From the cell containing the given text, extract its center point as (X, Y) coordinate. 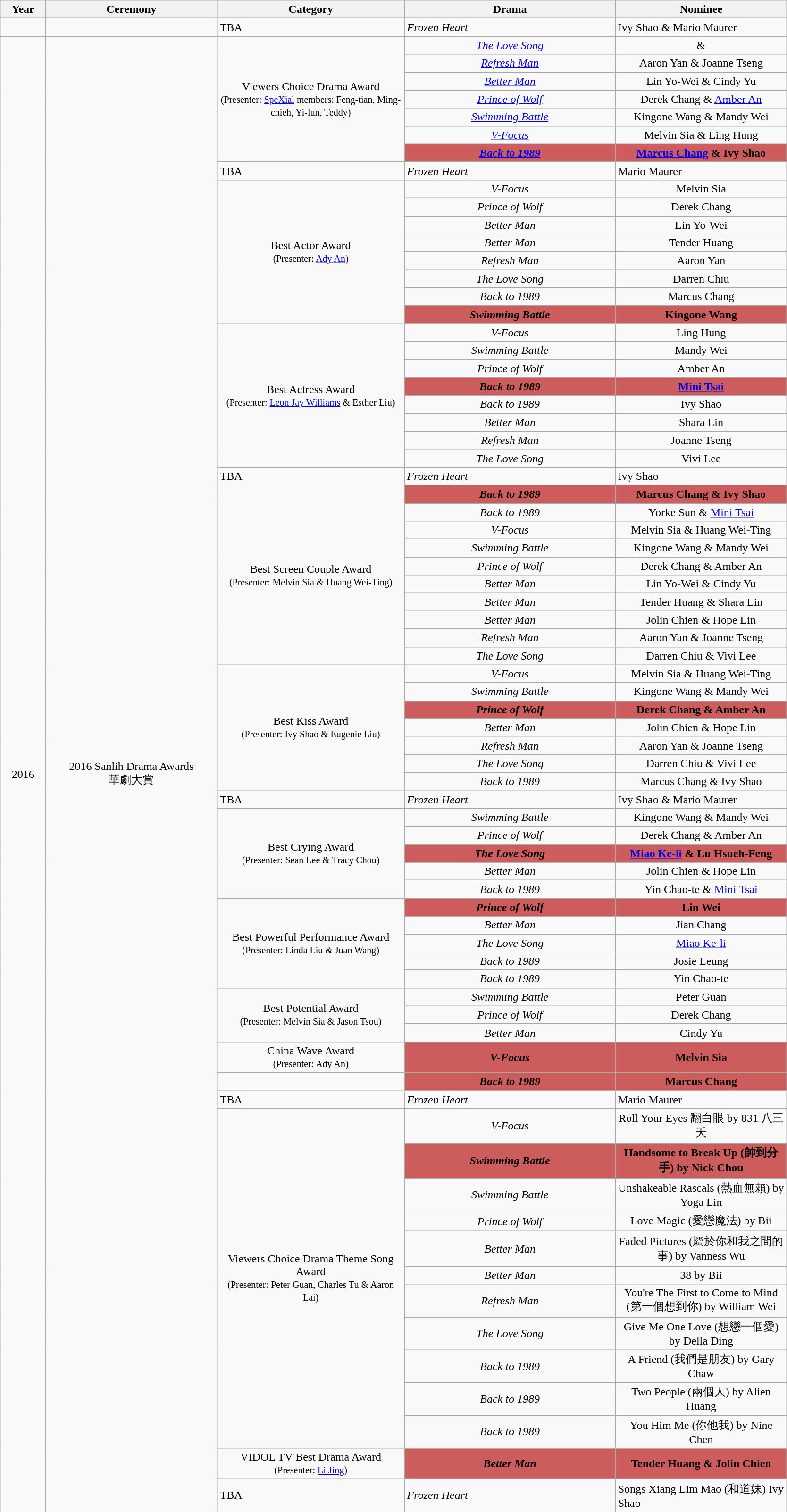
Yorke Sun & Mini Tsai (701, 512)
Best Screen Couple Award(Presenter: Melvin Sia & Huang Wei-Ting) (310, 575)
Joanne Tseng (701, 440)
Best Actor Award(Presenter: Ady An) (310, 251)
Tender Huang (701, 243)
Viewers Choice Drama Theme Song Award(Presenter: Peter Guan, Charles Tu & Aaron Lai) (310, 1278)
Lin Wei (701, 907)
Songs Xiang Lim Mao (和道妹) Ivy Shao (701, 1495)
Give Me One Love (想戀一個愛) by Della Ding (701, 1334)
Best Powerful Performance Award(Presenter: Linda Liu & Juan Wang) (310, 943)
Peter Guan (701, 997)
Ceremony (131, 9)
Cindy Yu (701, 1033)
Aaron Yan (701, 261)
You Him Me (你他我) by Nine Chen (701, 1432)
Handsome to Break Up (帥到分手) by Nick Chou (701, 1161)
Faded Pictures (屬於你和我之間的事) by Vanness Wu (701, 1249)
You're The First to Come to Mind (第一個想到你) by William Wei (701, 1301)
Nominee (701, 9)
Shara Lin (701, 422)
VIDOL TV Best Drama Award(Presenter: Li Jing) (310, 1463)
Love Magic (愛戀魔法) by Bii (701, 1221)
Viewers Choice Drama Award(Presenter: SpeXial members: Feng-tian, Ming-chieh, Yi-lun, Teddy) (310, 99)
Ling Hung (701, 333)
Category (310, 9)
Best Crying Award(Presenter: Sean Lee & Tracy Chou) (310, 853)
Mandy Wei (701, 351)
Two People (兩個人) by Alien Huang (701, 1399)
38 by Bii (701, 1275)
Lin Yo-Wei (701, 225)
Year (23, 9)
Unshakeable Rascals (熱血無賴) by Yoga Lin (701, 1195)
Best Potential Award(Presenter: Melvin Sia & Jason Tsou) (310, 1015)
Roll Your Eyes 翻白眼 by 831 八三夭 (701, 1126)
Darren Chiu (701, 279)
Drama (510, 9)
Yin Chao-te & Mini Tsai (701, 889)
China Wave Award(Presenter: Ady An) (310, 1057)
Miao Ke-li & Lu Hsueh-Feng (701, 853)
Best Actress Award(Presenter: Leon Jay Williams & Esther Liu) (310, 395)
Tender Huang & Shara Lin (701, 602)
Jian Chang (701, 925)
Mini Tsai (701, 386)
Kingone Wang (701, 315)
Miao Ke-li (701, 943)
Best Kiss Award(Presenter: Ivy Shao & Eugenie Liu) (310, 727)
Vivi Lee (701, 458)
2016 (23, 774)
Josie Leung (701, 961)
Melvin Sia & Ling Hung (701, 135)
Tender Huang & Jolin Chien (701, 1463)
& (701, 45)
A Friend (我們是朋友) by Gary Chaw (701, 1366)
2016 Sanlih Drama Awards華劇大賞 (131, 774)
Yin Chao-te (701, 979)
Amber An (701, 368)
